Identify which cell holds the provided text, then report its [x, y] central coordinate. 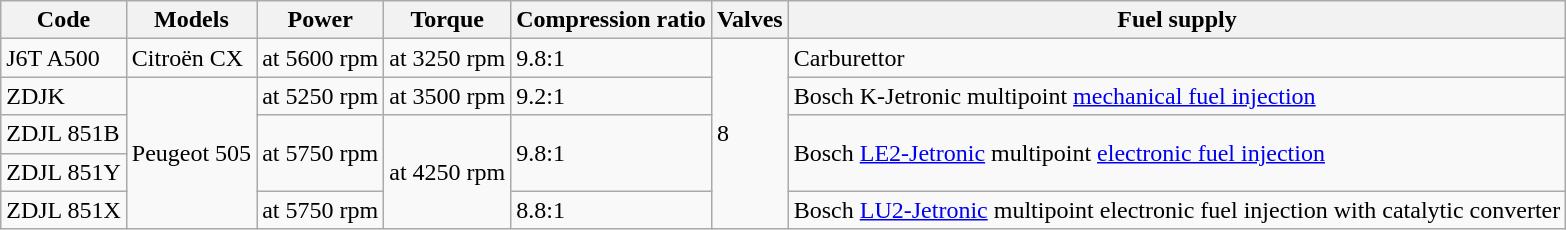
ZDJL 851Y [64, 172]
at 3500 rpm [448, 96]
Bosch LU2-Jetronic multipoint electronic fuel injection with catalytic converter [1176, 210]
at 4250 rpm [448, 172]
Peugeot 505 [191, 153]
Torque [448, 20]
Bosch K-Jetronic multipoint mechanical fuel injection [1176, 96]
Valves [750, 20]
Bosch LE2-Jetronic multipoint electronic fuel injection [1176, 153]
ZDJL 851X [64, 210]
Citroën CX [191, 58]
J6T A500 [64, 58]
at 5250 rpm [320, 96]
at 5600 rpm [320, 58]
9.2:1 [612, 96]
ZDJK [64, 96]
ZDJL 851B [64, 134]
Code [64, 20]
at 3250 rpm [448, 58]
Fuel supply [1176, 20]
8 [750, 134]
Carburettor [1176, 58]
Compression ratio [612, 20]
8.8:1 [612, 210]
Power [320, 20]
Models [191, 20]
